Locate the cell with the specified text and output its (x, y) center coordinate. 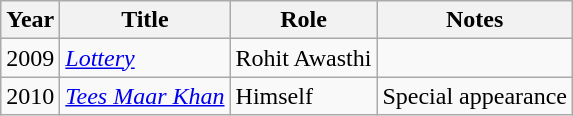
Lottery (145, 58)
Tees Maar Khan (145, 96)
Notes (475, 20)
Year (30, 20)
2009 (30, 58)
Special appearance (475, 96)
Himself (304, 96)
Title (145, 20)
Rohit Awasthi (304, 58)
Role (304, 20)
2010 (30, 96)
